Search for the cell housing the specified text and yield its [X, Y] center coordinate. 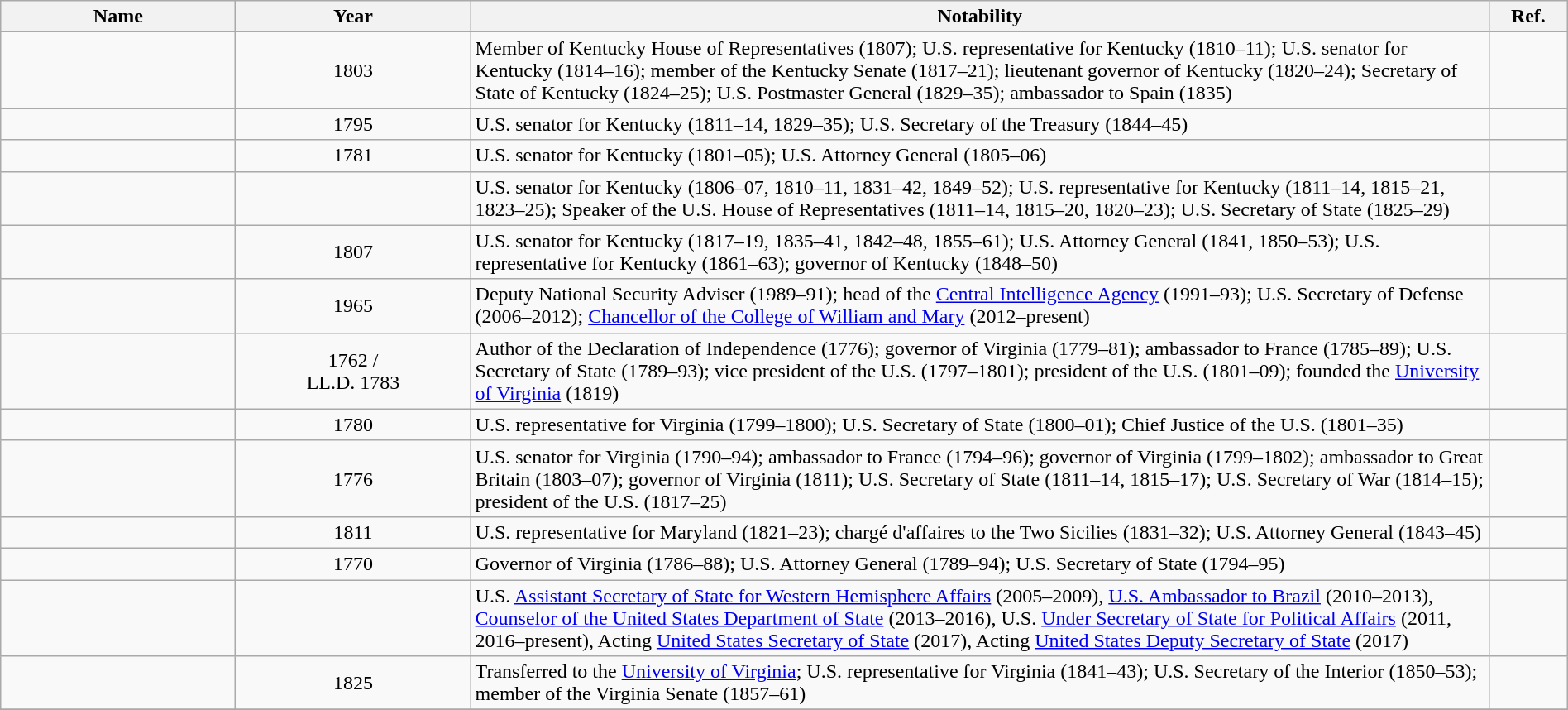
1807 [353, 252]
1781 [353, 156]
U.S. senator for Kentucky (1801–05); U.S. Attorney General (1805–06) [979, 156]
1780 [353, 425]
U.S. representative for Virginia (1799–1800); U.S. Secretary of State (1800–01); Chief Justice of the U.S. (1801–35) [979, 425]
1811 [353, 532]
U.S. representative for Maryland (1821–23); chargé d'affaires to the Two Sicilies (1831–32); U.S. Attorney General (1843–45) [979, 532]
Governor of Virginia (1786–88); U.S. Attorney General (1789–94); U.S. Secretary of State (1794–95) [979, 564]
Year [353, 17]
Notability [979, 17]
1770 [353, 564]
1776 [353, 478]
1825 [353, 684]
1795 [353, 124]
1762 / LL.D. 1783 [353, 371]
Name [118, 17]
1803 [353, 70]
1965 [353, 306]
U.S. senator for Kentucky (1811–14, 1829–35); U.S. Secretary of the Treasury (1844–45) [979, 124]
Ref. [1528, 17]
